For the text-containing cell, return its midpoint in (x, y) coordinate format. 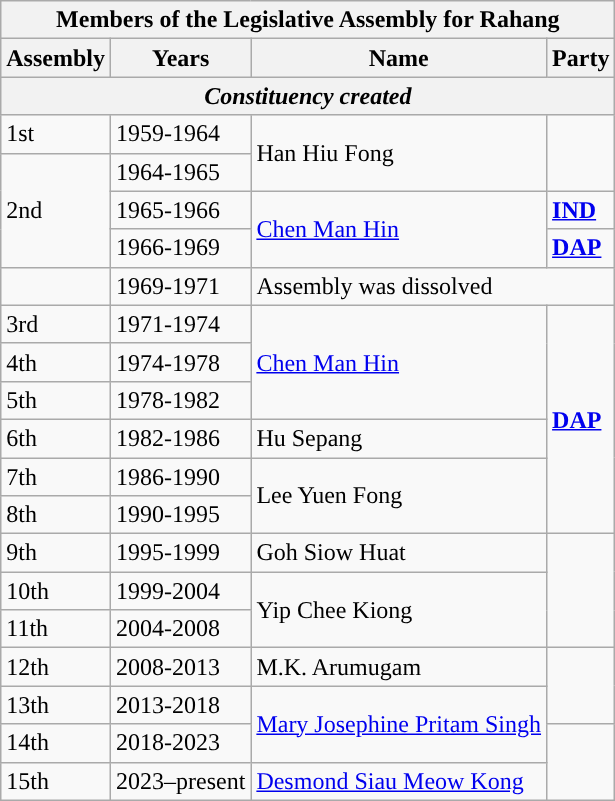
4th (56, 362)
1999-2004 (180, 591)
1969-1971 (180, 286)
Years (180, 58)
1978-1982 (180, 400)
6th (56, 438)
1986-1990 (180, 477)
5th (56, 400)
2023–present (180, 781)
M.K. Arumugam (399, 667)
Goh Siow Huat (399, 553)
1974-1978 (180, 362)
1990-1995 (180, 515)
1965-1966 (180, 210)
Han Hiu Fong (399, 153)
Yip Chee Kiong (399, 610)
8th (56, 515)
2008-2013 (180, 667)
12th (56, 667)
1971-1974 (180, 324)
1995-1999 (180, 553)
Party (581, 58)
IND (581, 210)
2004-2008 (180, 629)
Assembly (56, 58)
1966-1969 (180, 248)
Mary Josephine Pritam Singh (399, 724)
Lee Yuen Fong (399, 496)
11th (56, 629)
15th (56, 781)
9th (56, 553)
Hu Sepang (399, 438)
1st (56, 134)
10th (56, 591)
13th (56, 705)
14th (56, 743)
Name (399, 58)
7th (56, 477)
Constituency created (308, 96)
1964-1965 (180, 172)
3rd (56, 324)
1982-1986 (180, 438)
2013-2018 (180, 705)
2nd (56, 210)
Members of the Legislative Assembly for Rahang (308, 20)
Desmond Siau Meow Kong (399, 781)
2018-2023 (180, 743)
1959-1964 (180, 134)
Assembly was dissolved (433, 286)
